Extract the (x, y) coordinate from the center of the cell holding the provided text.  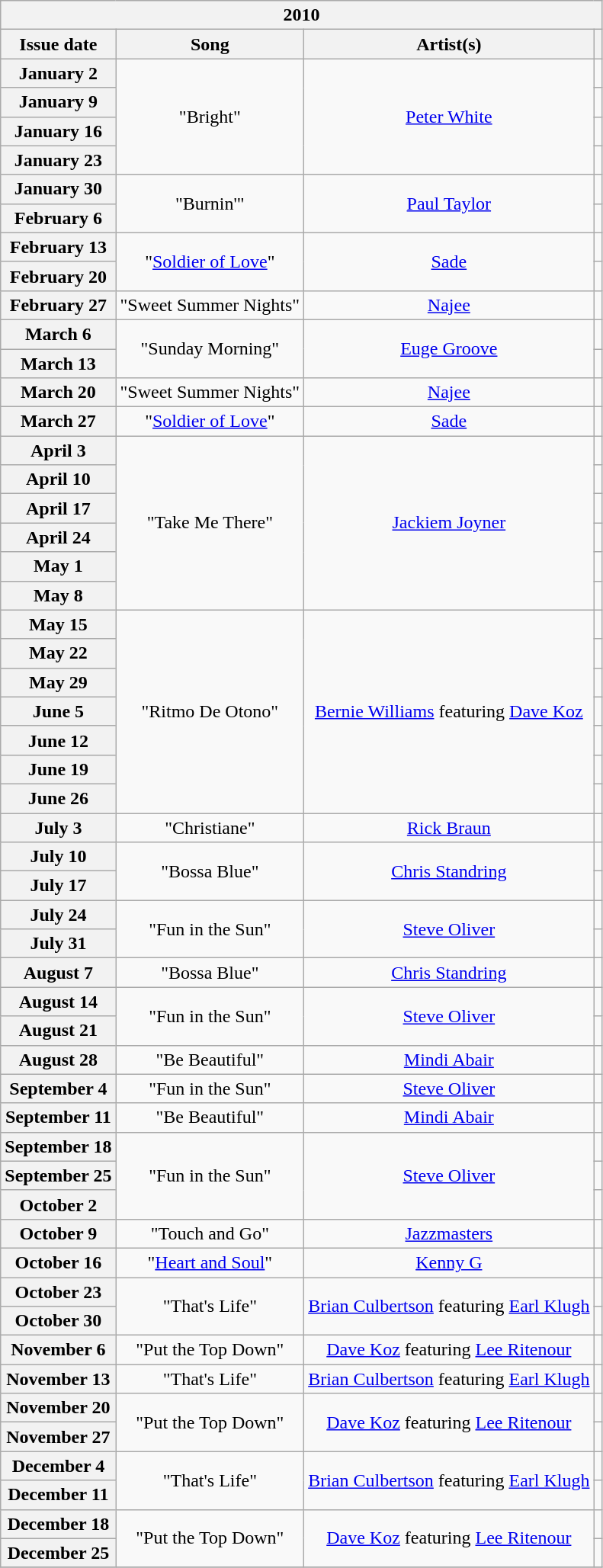
Jazzmasters (449, 1233)
May 22 (58, 653)
January 2 (58, 73)
December 11 (58, 1495)
November 27 (58, 1437)
October 9 (58, 1233)
Issue date (58, 44)
December 25 (58, 1553)
August 7 (58, 973)
March 6 (58, 334)
"Take Me There" (210, 523)
August 21 (58, 1031)
"Burnin'" (210, 204)
"Sunday Morning" (210, 348)
July 31 (58, 944)
September 11 (58, 1117)
February 20 (58, 276)
January 16 (58, 131)
"Heart and Soul" (210, 1262)
October 30 (58, 1321)
August 14 (58, 1002)
Euge Groove (449, 348)
September 18 (58, 1146)
January 30 (58, 189)
September 4 (58, 1089)
May 15 (58, 624)
"Touch and Go" (210, 1233)
April 3 (58, 451)
April 10 (58, 479)
June 19 (58, 769)
March 27 (58, 422)
"Ritmo De Otono" (210, 711)
June 5 (58, 711)
May 1 (58, 566)
April 17 (58, 508)
October 2 (58, 1204)
Rick Braun (449, 827)
September 25 (58, 1175)
Paul Taylor (449, 204)
Song (210, 44)
December 4 (58, 1466)
July 24 (58, 915)
December 18 (58, 1524)
November 6 (58, 1350)
Artist(s) (449, 44)
November 20 (58, 1408)
October 16 (58, 1262)
April 24 (58, 537)
January 23 (58, 160)
March 13 (58, 364)
February 6 (58, 218)
June 12 (58, 740)
June 26 (58, 798)
January 9 (58, 102)
July 10 (58, 857)
July 17 (58, 886)
Peter White (449, 117)
March 20 (58, 393)
"Bright" (210, 117)
February 13 (58, 247)
May 8 (58, 595)
Jackiem Joyner (449, 523)
October 23 (58, 1292)
February 27 (58, 305)
November 13 (58, 1379)
May 29 (58, 682)
August 28 (58, 1060)
"Christiane" (210, 827)
July 3 (58, 827)
Kenny G (449, 1262)
2010 (302, 15)
Bernie Williams featuring Dave Koz (449, 711)
